Extract the (x, y) coordinate from the center of the cell holding the provided text.  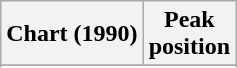
Chart (1990) (72, 34)
Peakposition (189, 34)
